Capture the cell that displays the provided text and extract its [x, y] central coordinate. 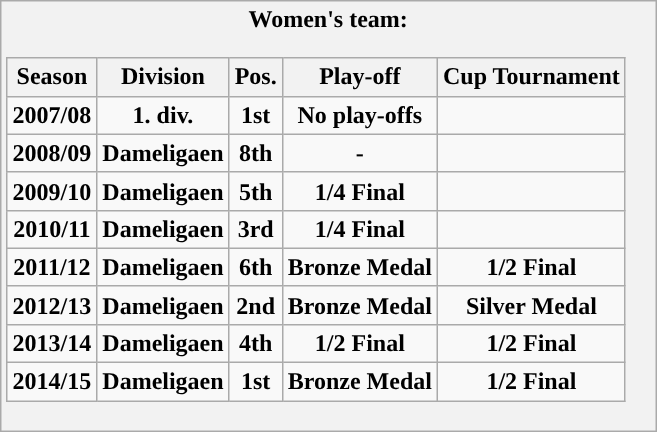
5th [256, 191]
2014/15 [52, 382]
2010/11 [52, 229]
2009/10 [52, 191]
Silver Medal [531, 305]
2008/09 [52, 153]
3rd [256, 229]
2011/12 [52, 267]
4th [256, 343]
2013/14 [52, 343]
Cup Tournament [531, 77]
1. div. [163, 115]
8th [256, 153]
- [360, 153]
Play-off [360, 77]
2007/08 [52, 115]
2012/13 [52, 305]
6th [256, 267]
Season [52, 77]
No play-offs [360, 115]
Division [163, 77]
Pos. [256, 77]
2nd [256, 305]
